Output the (x, y) coordinate of the center of the cell containing the given text.  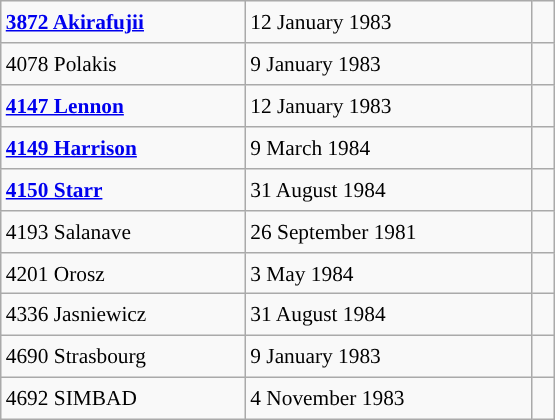
4 November 1983 (388, 399)
4149 Harrison (124, 148)
9 March 1984 (388, 148)
26 September 1981 (388, 231)
3872 Akirafujii (124, 22)
3 May 1984 (388, 273)
4690 Strasbourg (124, 357)
4147 Lennon (124, 106)
4336 Jasniewicz (124, 315)
4201 Orosz (124, 273)
4078 Polakis (124, 64)
4150 Starr (124, 189)
4193 Salanave (124, 231)
4692 SIMBAD (124, 399)
